Scan for the cell matching the given text and deliver its [X, Y] coordinate at center. 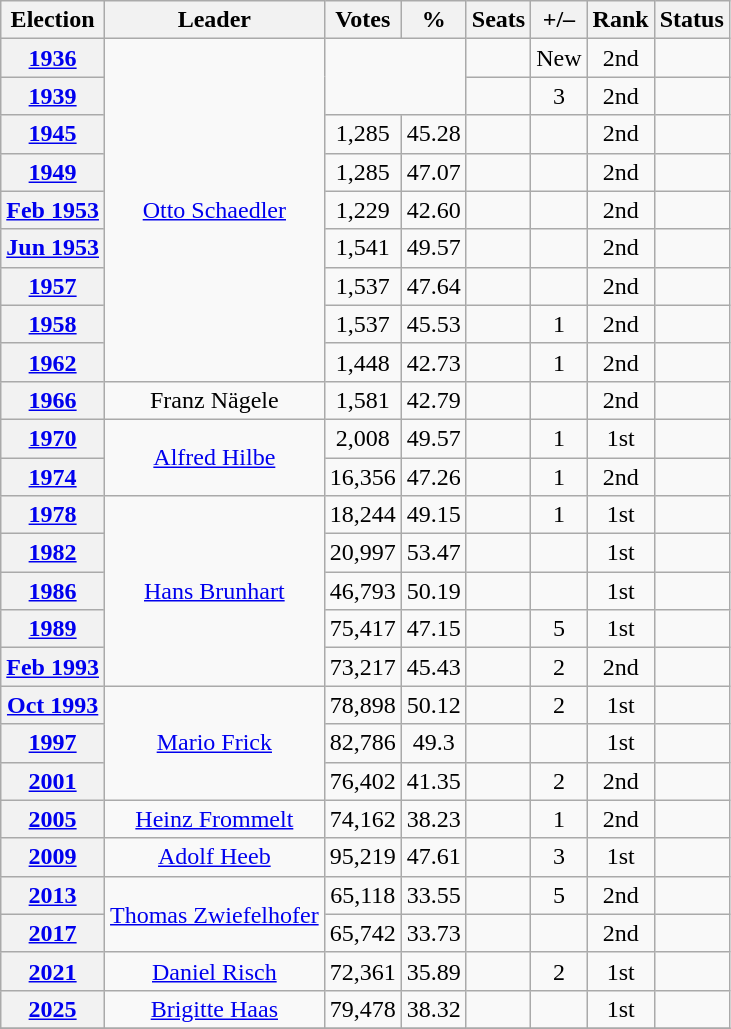
2005 [53, 819]
Feb 1993 [53, 667]
47.15 [434, 629]
78,898 [362, 705]
New [559, 58]
Seats [498, 20]
1986 [53, 591]
1,448 [362, 362]
1,581 [362, 400]
+/– [559, 20]
16,356 [362, 477]
2021 [53, 971]
1978 [53, 515]
Heinz Frommelt [215, 819]
45.43 [434, 667]
Thomas Zwiefelhofer [215, 914]
74,162 [362, 819]
50.12 [434, 705]
1997 [53, 743]
1957 [53, 286]
1,229 [362, 210]
38.32 [434, 1009]
Daniel Risch [215, 971]
1974 [53, 477]
47.64 [434, 286]
1939 [53, 96]
2001 [53, 781]
33.73 [434, 933]
Election [53, 20]
Jun 1953 [53, 248]
Adolf Heeb [215, 857]
65,118 [362, 895]
1936 [53, 58]
Rank [620, 20]
1962 [53, 362]
47.26 [434, 477]
47.61 [434, 857]
1970 [53, 438]
20,997 [362, 553]
42.73 [434, 362]
1989 [53, 629]
1945 [53, 134]
Status [692, 20]
47.07 [434, 172]
33.55 [434, 895]
72,361 [362, 971]
95,219 [362, 857]
Mario Frick [215, 743]
% [434, 20]
82,786 [362, 743]
1982 [53, 553]
18,244 [362, 515]
2009 [53, 857]
Brigitte Haas [215, 1009]
76,402 [362, 781]
53.47 [434, 553]
Franz Nägele [215, 400]
73,217 [362, 667]
2,008 [362, 438]
Leader [215, 20]
2017 [53, 933]
65,742 [362, 933]
50.19 [434, 591]
2025 [53, 1009]
1966 [53, 400]
Alfred Hilbe [215, 457]
Hans Brunhart [215, 591]
1958 [53, 324]
49.3 [434, 743]
2013 [53, 895]
45.28 [434, 134]
38.23 [434, 819]
79,478 [362, 1009]
75,417 [362, 629]
1,541 [362, 248]
49.15 [434, 515]
42.60 [434, 210]
45.53 [434, 324]
46,793 [362, 591]
42.79 [434, 400]
Votes [362, 20]
41.35 [434, 781]
35.89 [434, 971]
1949 [53, 172]
Oct 1993 [53, 705]
Otto Schaedler [215, 210]
Feb 1953 [53, 210]
